Return [X, Y] of the center of cell containing provided text 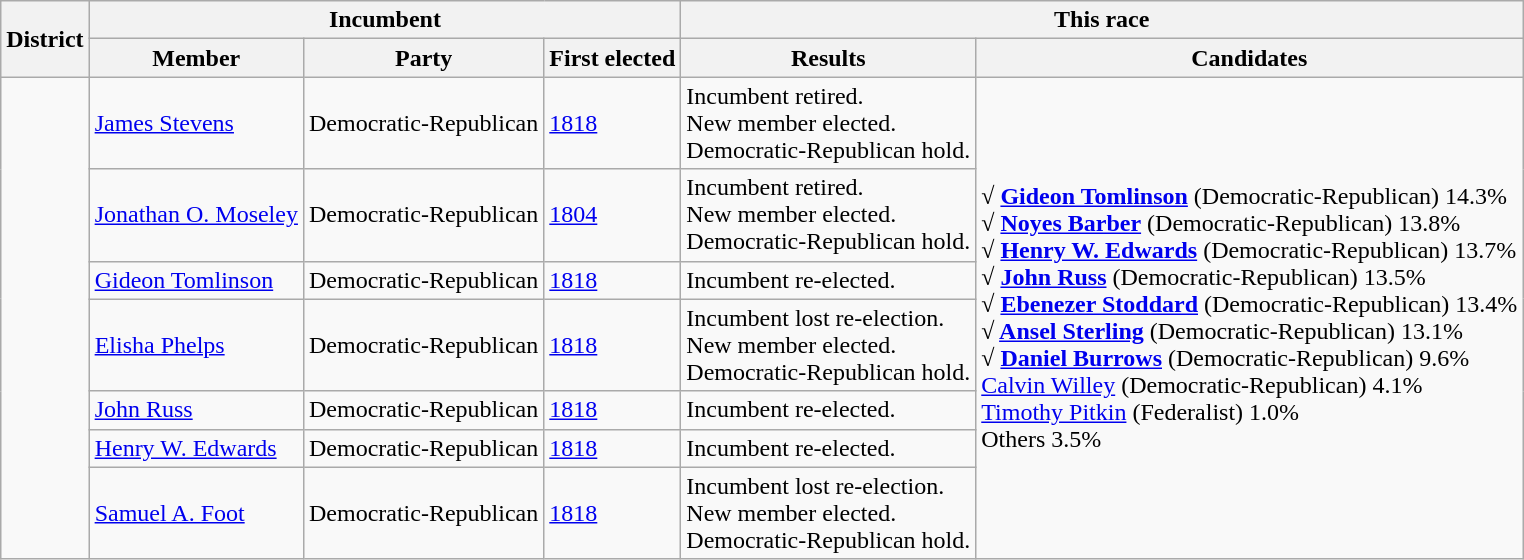
Samuel A. Foot [196, 513]
Results [828, 58]
Member [196, 58]
Incumbent [385, 20]
1804 [612, 215]
This race [1102, 20]
Candidates [1250, 58]
John Russ [196, 410]
James Stevens [196, 123]
First elected [612, 58]
Gideon Tomlinson [196, 280]
Henry W. Edwards [196, 448]
Jonathan O. Moseley [196, 215]
Party [423, 58]
Elisha Phelps [196, 345]
District [45, 39]
